Determine the (x, y) coordinate at the center of the cell enclosing the given text.  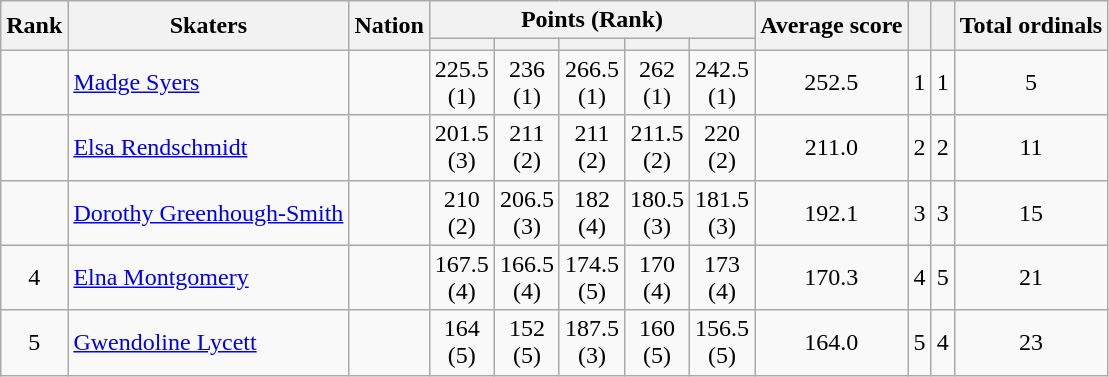
Nation (389, 26)
152(5) (526, 342)
181.5(3) (722, 212)
262(1) (656, 82)
192.1 (832, 212)
21 (1031, 278)
210(2) (462, 212)
Rank (34, 26)
170.3 (832, 278)
173(4) (722, 278)
211.5(2) (656, 148)
236(1) (526, 82)
Madge Syers (208, 82)
220(2) (722, 148)
164(5) (462, 342)
Skaters (208, 26)
15 (1031, 212)
174.5(5) (592, 278)
225.5(1) (462, 82)
Average score (832, 26)
156.5(5) (722, 342)
206.5(3) (526, 212)
170(4) (656, 278)
167.5(4) (462, 278)
Gwendoline Lycett (208, 342)
180.5(3) (656, 212)
160(5) (656, 342)
Elna Montgomery (208, 278)
11 (1031, 148)
211.0 (832, 148)
Total ordinals (1031, 26)
164.0 (832, 342)
Elsa Rendschmidt (208, 148)
242.5(1) (722, 82)
266.5(1) (592, 82)
23 (1031, 342)
187.5(3) (592, 342)
182(4) (592, 212)
Dorothy Greenhough-Smith (208, 212)
Points (Rank) (592, 20)
252.5 (832, 82)
166.5(4) (526, 278)
201.5(3) (462, 148)
